Output the (x, y) coordinate of the center of the cell containing the given text.  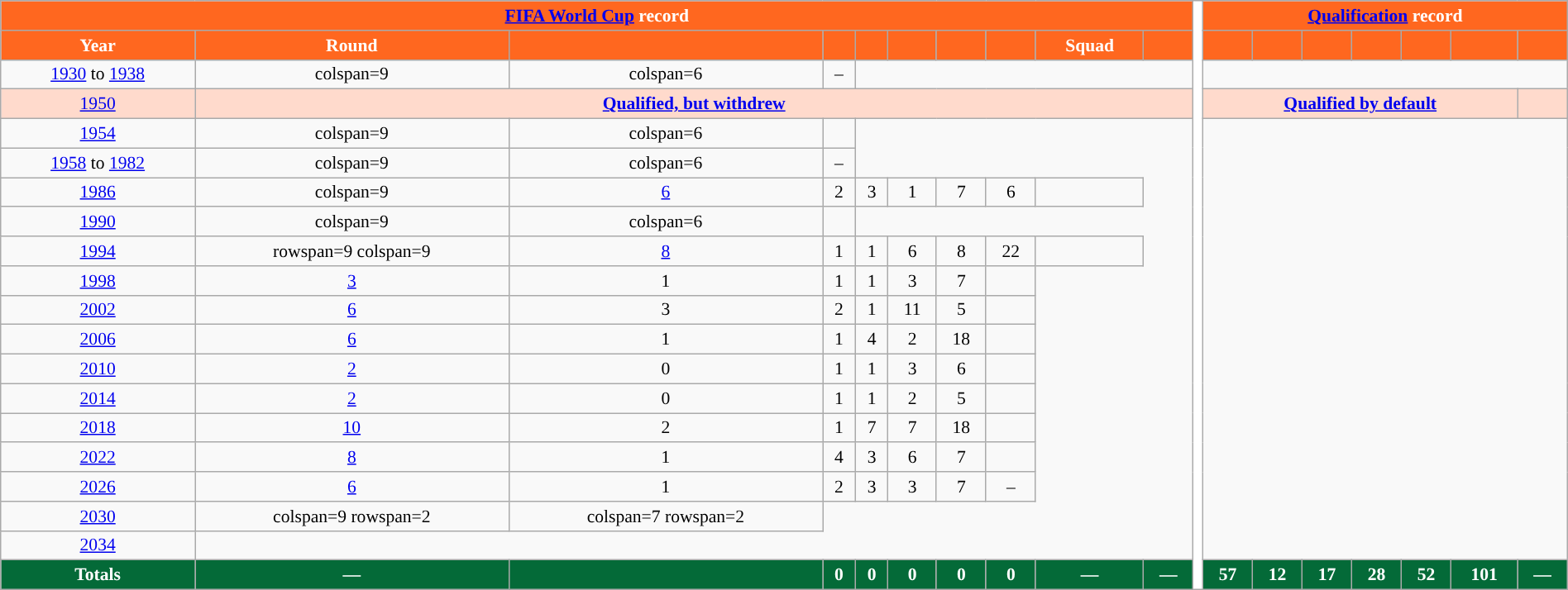
101 (1484, 575)
rowspan=9 colspan=9 (352, 251)
Round (352, 45)
Qualified by default (1360, 104)
2022 (98, 458)
11 (912, 310)
2010 (98, 369)
1930 to 1938 (98, 74)
2002 (98, 310)
colspan=7 rowspan=2 (666, 516)
2006 (98, 340)
17 (1327, 575)
52 (1426, 575)
12 (1277, 575)
2026 (98, 487)
Totals (98, 575)
1986 (98, 193)
colspan=9 rowspan=2 (352, 516)
Squad (1089, 45)
57 (1227, 575)
2018 (98, 428)
1998 (98, 281)
Year (98, 45)
1990 (98, 222)
FIFA World Cup record (597, 16)
2030 (98, 516)
10 (352, 428)
28 (1376, 575)
1994 (98, 251)
Qualified, but withdrew (695, 104)
22 (1011, 251)
1954 (98, 134)
1958 to 1982 (98, 163)
Qualification record (1384, 16)
2034 (98, 545)
1950 (98, 104)
2014 (98, 398)
